From the cell containing the given text, extract its center point as [X, Y] coordinate. 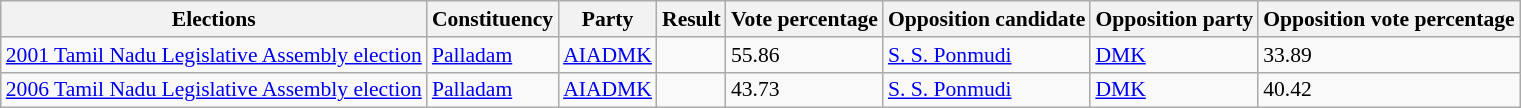
Result [692, 19]
43.73 [804, 90]
Elections [214, 19]
Vote percentage [804, 19]
Constituency [492, 19]
55.86 [804, 55]
Party [608, 19]
2006 Tamil Nadu Legislative Assembly election [214, 90]
33.89 [1389, 55]
Opposition party [1174, 19]
2001 Tamil Nadu Legislative Assembly election [214, 55]
Opposition vote percentage [1389, 19]
40.42 [1389, 90]
Opposition candidate [986, 19]
